Locate the cell with the specified text and output its [x, y] center coordinate. 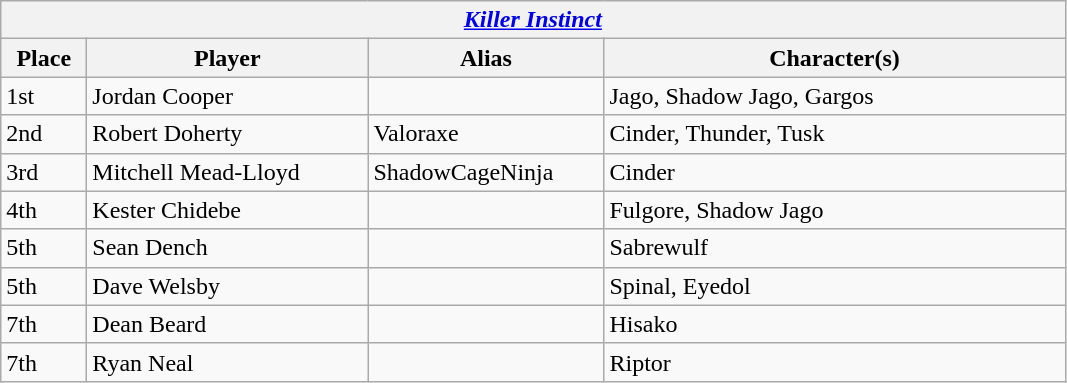
Player [228, 58]
Hisako [834, 324]
Sean Dench [228, 248]
4th [44, 210]
Valoraxe [486, 134]
Cinder, Thunder, Tusk [834, 134]
Place [44, 58]
Alias [486, 58]
Character(s) [834, 58]
Dave Welsby [228, 286]
Sabrewulf [834, 248]
Spinal, Eyedol [834, 286]
2nd [44, 134]
Mitchell Mead-Lloyd [228, 172]
3rd [44, 172]
Fulgore, Shadow Jago [834, 210]
Riptor [834, 362]
ShadowCageNinja [486, 172]
Dean Beard [228, 324]
Cinder [834, 172]
1st [44, 96]
Kester Chidebe [228, 210]
Jordan Cooper [228, 96]
Ryan Neal [228, 362]
Robert Doherty [228, 134]
Killer Instinct [533, 20]
Jago, Shadow Jago, Gargos [834, 96]
